For the text-containing cell, return its midpoint in [X, Y] coordinate format. 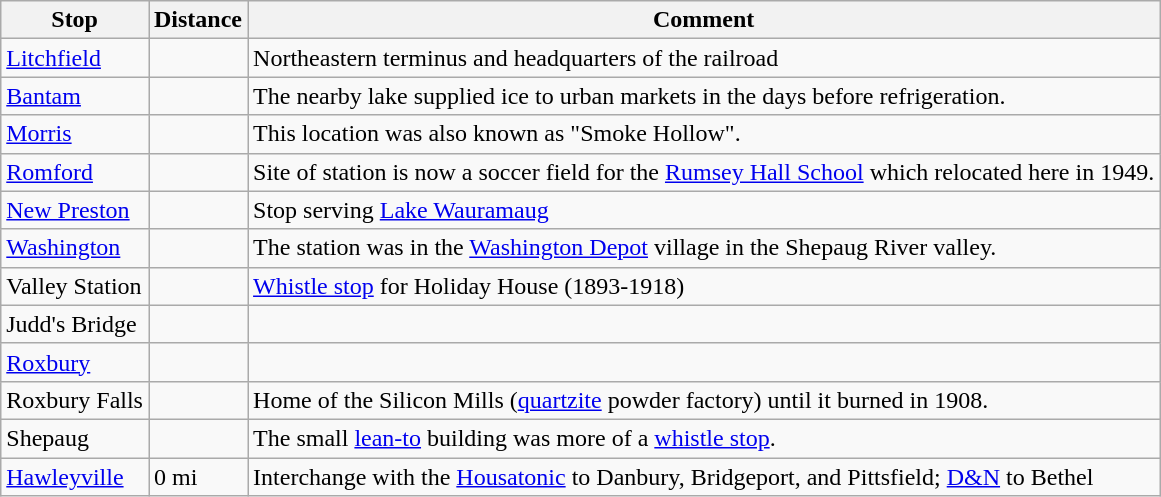
Romford [75, 172]
Roxbury [75, 362]
0 mi [198, 477]
Litchfield [75, 58]
Judd's Bridge [75, 324]
The nearby lake supplied ice to urban markets in the days before refrigeration. [704, 96]
This location was also known as "Smoke Hollow". [704, 134]
Washington [75, 248]
Morris [75, 134]
Comment [704, 20]
Home of the Silicon Mills (quartzite powder factory) until it burned in 1908. [704, 400]
Site of station is now a soccer field for the Rumsey Hall School which relocated here in 1949. [704, 172]
The station was in the Washington Depot village in the Shepaug River valley. [704, 248]
Hawleyville [75, 477]
Distance [198, 20]
Shepaug [75, 438]
Whistle stop for Holiday House (1893-1918) [704, 286]
The small lean-to building was more of a whistle stop. [704, 438]
Stop serving Lake Wauramaug [704, 210]
Stop [75, 20]
Interchange with the Housatonic to Danbury, Bridgeport, and Pittsfield; D&N to Bethel [704, 477]
Valley Station [75, 286]
New Preston [75, 210]
Roxbury Falls [75, 400]
Northeastern terminus and headquarters of the railroad [704, 58]
Bantam [75, 96]
